Return [x, y] of the center of cell containing provided text 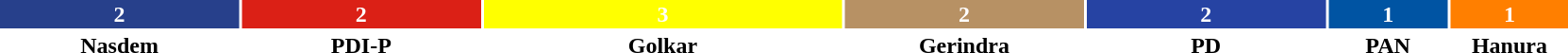
3 [662, 14]
